For the text-containing cell, return its midpoint in (X, Y) coordinate format. 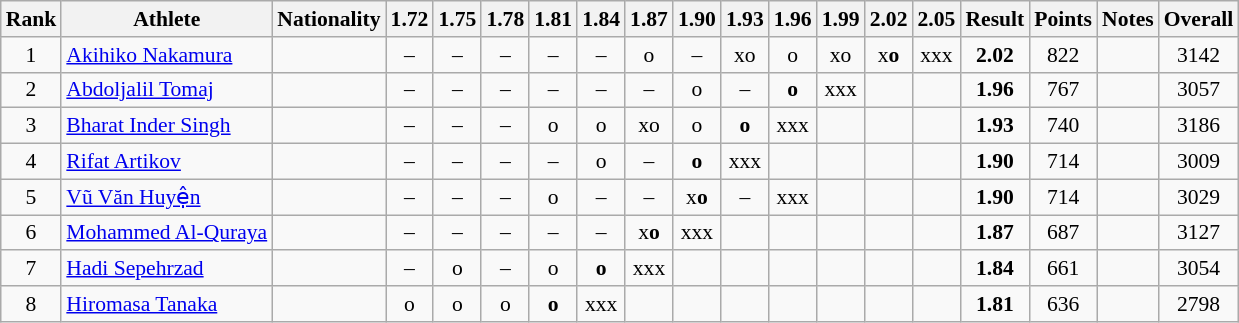
Vũ Văn Huyện (166, 197)
3057 (1199, 90)
687 (1063, 233)
1.75 (457, 19)
8 (32, 304)
Overall (1199, 19)
Rank (32, 19)
822 (1063, 55)
Abdoljalil Tomaj (166, 90)
5 (32, 197)
2 (32, 90)
Hiromasa Tanaka (166, 304)
636 (1063, 304)
2798 (1199, 304)
Akihiko Nakamura (166, 55)
1.99 (841, 19)
Athlete (166, 19)
3054 (1199, 269)
Points (1063, 19)
3 (32, 126)
1 (32, 55)
Hadi Sepehrzad (166, 269)
3127 (1199, 233)
Mohammed Al-Quraya (166, 233)
740 (1063, 126)
3142 (1199, 55)
Nationality (328, 19)
3029 (1199, 197)
6 (32, 233)
4 (32, 162)
1.78 (505, 19)
661 (1063, 269)
Notes (1128, 19)
1.72 (410, 19)
Rifat Artikov (166, 162)
3009 (1199, 162)
Result (994, 19)
Bharat Inder Singh (166, 126)
767 (1063, 90)
3186 (1199, 126)
7 (32, 269)
2.05 (936, 19)
